Scan for the cell matching the given text and deliver its [X, Y] coordinate at center. 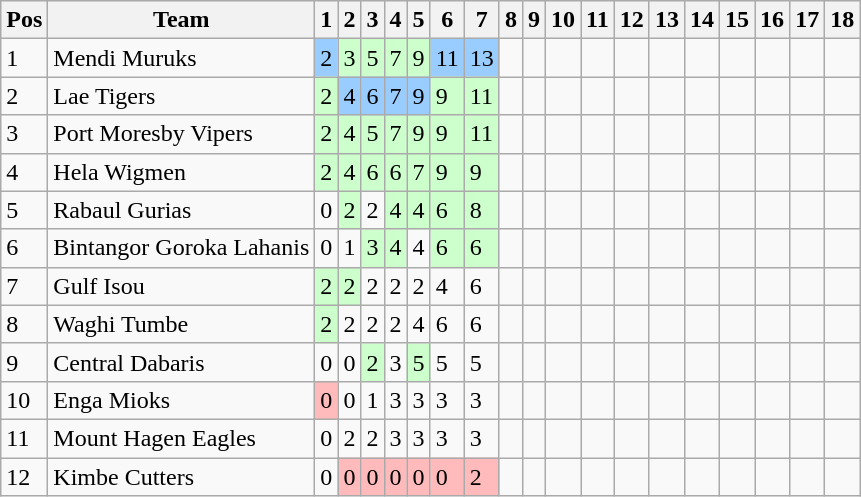
Central Dabaris [182, 362]
Waghi Tumbe [182, 324]
Mendi Muruks [182, 58]
Gulf Isou [182, 286]
14 [702, 20]
Team [182, 20]
16 [772, 20]
17 [808, 20]
Port Moresby Vipers [182, 134]
Pos [24, 20]
Hela Wigmen [182, 172]
Kimbe Cutters [182, 477]
Enga Mioks [182, 400]
Rabaul Gurias [182, 210]
18 [842, 20]
Bintangor Goroka Lahanis [182, 248]
Lae Tigers [182, 96]
Mount Hagen Eagles [182, 438]
15 [736, 20]
